Return (x, y) of the center of cell containing provided text 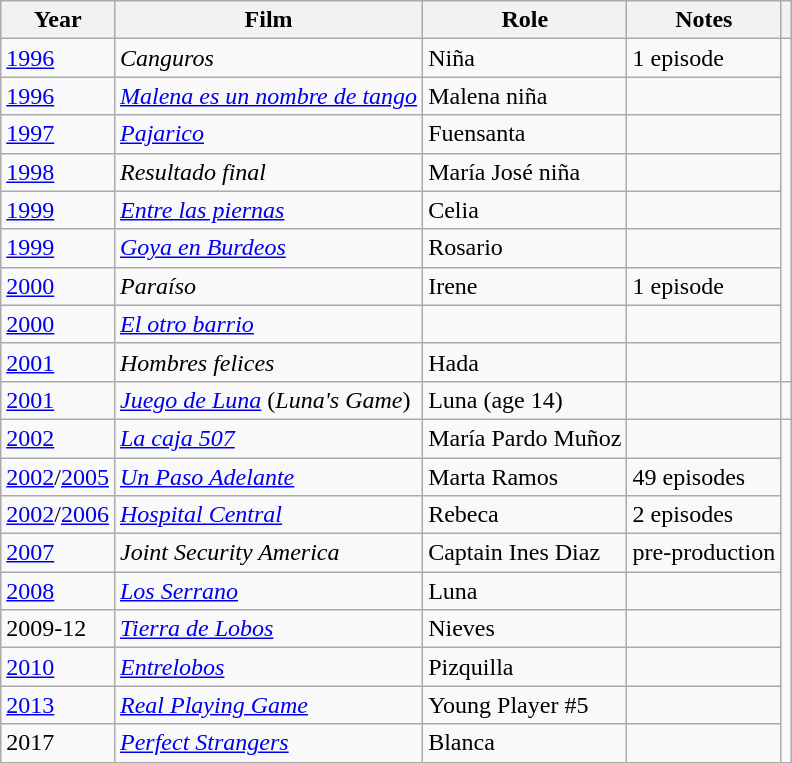
Malena es un nombre de tango (268, 96)
2002 (58, 438)
La caja 507 (268, 438)
Resultado final (268, 172)
Hada (525, 362)
2013 (58, 705)
Luna (age 14) (525, 400)
Un Paso Adelante (268, 477)
Niña (525, 58)
1997 (58, 134)
49 episodes (704, 477)
Goya en Burdeos (268, 248)
Hombres felices (268, 362)
2002/2006 (58, 515)
Marta Ramos (525, 477)
2017 (58, 743)
Pajarico (268, 134)
Role (525, 20)
Juego de Luna (Luna's Game) (268, 400)
Pizquilla (525, 667)
Year (58, 20)
Nieves (525, 629)
2007 (58, 553)
Young Player #5 (525, 705)
Canguros (268, 58)
María José niña (525, 172)
2008 (58, 591)
Captain Ines Diaz (525, 553)
Entrelobos (268, 667)
Perfect Strangers (268, 743)
Entre las piernas (268, 210)
2010 (58, 667)
2009-12 (58, 629)
Hospital Central (268, 515)
Fuensanta (525, 134)
Paraíso (268, 286)
Los Serrano (268, 591)
Notes (704, 20)
Blanca (525, 743)
Rosario (525, 248)
Rebeca (525, 515)
Joint Security America (268, 553)
Film (268, 20)
Real Playing Game (268, 705)
Irene (525, 286)
1998 (58, 172)
El otro barrio (268, 324)
2002/2005 (58, 477)
Celia (525, 210)
Malena niña (525, 96)
pre-production (704, 553)
Luna (525, 591)
2 episodes (704, 515)
Tierra de Lobos (268, 629)
María Pardo Muñoz (525, 438)
